Scan for the cell matching the given text and deliver its [X, Y] coordinate at center. 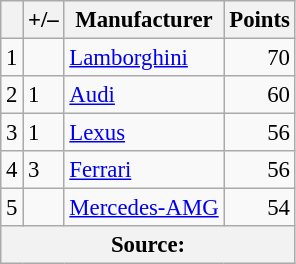
60 [260, 95]
Points [260, 20]
Mercedes-AMG [144, 208]
Lexus [144, 133]
Ferrari [144, 170]
Manufacturer [144, 20]
54 [260, 208]
70 [260, 58]
2 [12, 95]
Source: [148, 245]
5 [12, 208]
4 [12, 170]
+/– [44, 20]
Lamborghini [144, 58]
Audi [144, 95]
